Return [X, Y] of the center of cell containing provided text 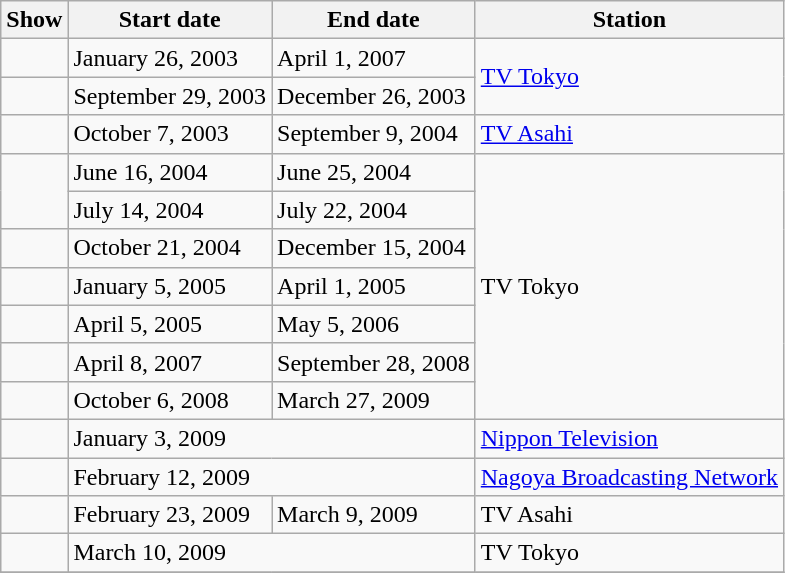
February 12, 2009 [272, 477]
April 1, 2007 [374, 58]
January 26, 2003 [170, 58]
Station [629, 20]
July 14, 2004 [170, 210]
June 16, 2004 [170, 172]
March 27, 2009 [374, 400]
October 21, 2004 [170, 248]
September 28, 2008 [374, 362]
April 8, 2007 [170, 362]
Nippon Television [629, 438]
May 5, 2006 [374, 324]
December 26, 2003 [374, 96]
Show [34, 20]
June 25, 2004 [374, 172]
October 7, 2003 [170, 134]
February 23, 2009 [170, 515]
September 9, 2004 [374, 134]
September 29, 2003 [170, 96]
December 15, 2004 [374, 248]
April 1, 2005 [374, 286]
July 22, 2004 [374, 210]
January 5, 2005 [170, 286]
January 3, 2009 [272, 438]
Start date [170, 20]
March 10, 2009 [272, 553]
Nagoya Broadcasting Network [629, 477]
End date [374, 20]
March 9, 2009 [374, 515]
April 5, 2005 [170, 324]
October 6, 2008 [170, 400]
